Capture the cell that displays the provided text and extract its (x, y) central coordinate. 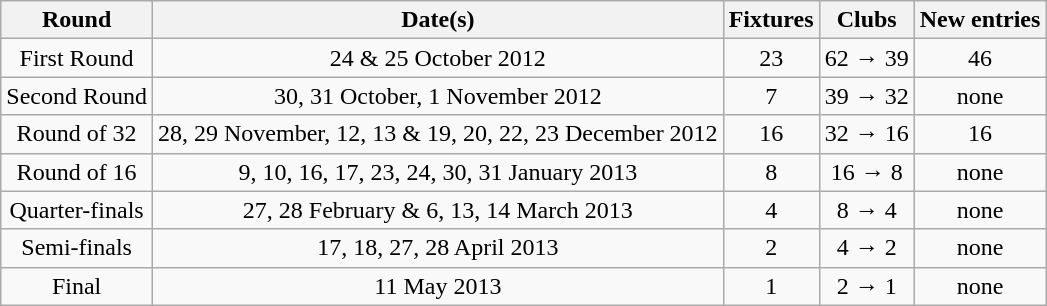
4 (771, 210)
1 (771, 286)
Semi-finals (77, 248)
9, 10, 16, 17, 23, 24, 30, 31 January 2013 (438, 172)
23 (771, 58)
Quarter-finals (77, 210)
2 → 1 (866, 286)
8 (771, 172)
Second Round (77, 96)
62 → 39 (866, 58)
46 (980, 58)
16 → 8 (866, 172)
New entries (980, 20)
Clubs (866, 20)
17, 18, 27, 28 April 2013 (438, 248)
Date(s) (438, 20)
30, 31 October, 1 November 2012 (438, 96)
28, 29 November, 12, 13 & 19, 20, 22, 23 December 2012 (438, 134)
First Round (77, 58)
32 → 16 (866, 134)
Final (77, 286)
24 & 25 October 2012 (438, 58)
39 → 32 (866, 96)
8 → 4 (866, 210)
Round (77, 20)
Round of 16 (77, 172)
7 (771, 96)
27, 28 February & 6, 13, 14 March 2013 (438, 210)
Fixtures (771, 20)
Round of 32 (77, 134)
4 → 2 (866, 248)
11 May 2013 (438, 286)
2 (771, 248)
